Return [X, Y] of the center of cell containing provided text 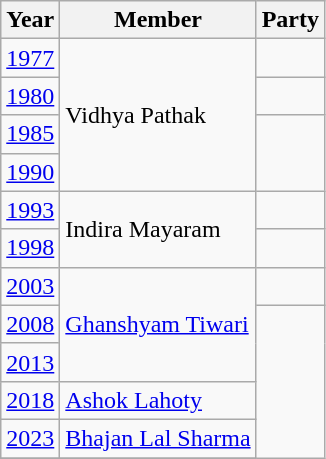
1993 [30, 210]
Member [158, 20]
Year [30, 20]
2013 [30, 362]
Ashok Lahoty [158, 400]
Bhajan Lal Sharma [158, 438]
2003 [30, 286]
Indira Mayaram [158, 229]
1985 [30, 134]
1977 [30, 58]
Party [290, 20]
1998 [30, 248]
2008 [30, 324]
1980 [30, 96]
Ghanshyam Tiwari [158, 324]
2018 [30, 400]
2023 [30, 438]
1990 [30, 172]
Vidhya Pathak [158, 115]
